Scan for the cell matching the given text and deliver its (X, Y) coordinate at center. 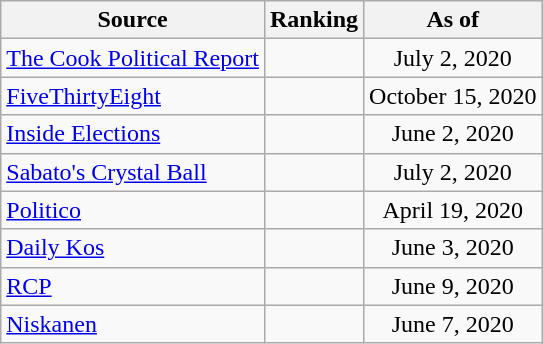
June 3, 2020 (453, 248)
October 15, 2020 (453, 96)
April 19, 2020 (453, 210)
Ranking (314, 20)
Inside Elections (133, 134)
RCP (133, 286)
FiveThirtyEight (133, 96)
June 7, 2020 (453, 324)
Source (133, 20)
Sabato's Crystal Ball (133, 172)
June 9, 2020 (453, 286)
June 2, 2020 (453, 134)
Daily Kos (133, 248)
Politico (133, 210)
The Cook Political Report (133, 58)
As of (453, 20)
Niskanen (133, 324)
